Search for the cell housing the specified text and yield its (x, y) center coordinate. 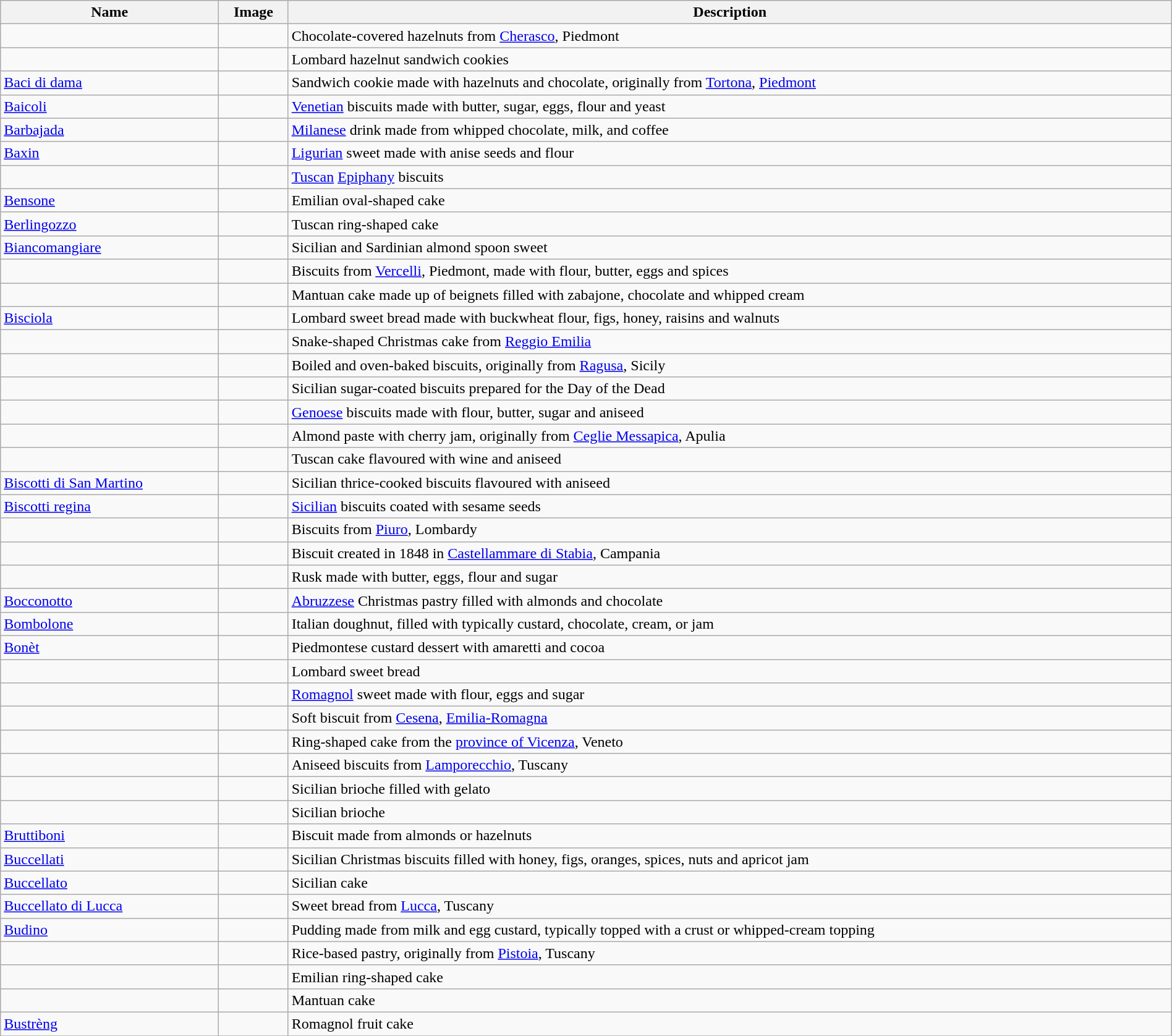
Bensone (110, 200)
Biscuits from Vercelli, Piedmont, made with flour, butter, eggs and spices (729, 271)
Rusk made with butter, eggs, flour and sugar (729, 577)
Baicoli (110, 106)
Piedmontese custard dessert with amaretti and cocoa (729, 647)
Italian doughnut, filled with typically custard, chocolate, cream, or jam (729, 624)
Buccellato di Lucca (110, 906)
Mantuan cake made up of beignets filled with zabajone, chocolate and whipped cream (729, 295)
Tuscan Epiphany biscuits (729, 177)
Sandwich cookie made with hazelnuts and chocolate, originally from Tortona, Piedmont (729, 83)
Lombard sweet bread made with buckwheat flour, figs, honey, raisins and walnuts (729, 318)
Chocolate-covered hazelnuts from Cherasco, Piedmont (729, 36)
Biancomangiare (110, 247)
Bisciola (110, 318)
Biscuit made from almonds or hazelnuts (729, 836)
Name (110, 12)
Baxin (110, 153)
Biscotti di San Martino (110, 483)
Mantuan cake (729, 1000)
Bonèt (110, 647)
Sicilian thrice-cooked biscuits flavoured with aniseed (729, 483)
Image (253, 12)
Berlingozzo (110, 224)
Sicilian sugar-coated biscuits prepared for the Day of the Dead (729, 389)
Barbajada (110, 130)
Bustrèng (110, 1024)
Sicilian brioche filled with gelato (729, 789)
Lombard sweet bread (729, 671)
Biscotti regina (110, 506)
Rice-based pastry, originally from Pistoia, Tuscany (729, 953)
Description (729, 12)
Baci di dama (110, 83)
Sicilian and Sardinian almond spoon sweet (729, 247)
Sicilian cake (729, 883)
Tuscan ring-shaped cake (729, 224)
Almond paste with cherry jam, originally from Ceglie Messapica, Apulia (729, 436)
Sicilian brioche (729, 812)
Tuscan cake flavoured with wine and aniseed (729, 459)
Buccellati (110, 859)
Biscuits from Piuro, Lombardy (729, 530)
Aniseed biscuits from Lamporecchio, Tuscany (729, 765)
Pudding made from milk and egg custard, typically topped with a crust or whipped-cream topping (729, 930)
Venetian biscuits made with butter, sugar, eggs, flour and yeast (729, 106)
Lombard hazelnut sandwich cookies (729, 59)
Ring-shaped cake from the province of Vicenza, Veneto (729, 742)
Buccellato (110, 883)
Boiled and oven-baked biscuits, originally from Ragusa, Sicily (729, 365)
Sicilian Christmas biscuits filled with honey, figs, oranges, spices, nuts and apricot jam (729, 859)
Abruzzese Christmas pastry filled with almonds and chocolate (729, 600)
Sweet bread from Lucca, Tuscany (729, 906)
Biscuit created in 1848 in Castellammare di Stabia, Campania (729, 553)
Bombolone (110, 624)
Romagnol fruit cake (729, 1024)
Budino (110, 930)
Ligurian sweet made with anise seeds and flour (729, 153)
Sicilian biscuits coated with sesame seeds (729, 506)
Romagnol sweet made with flour, eggs and sugar (729, 695)
Snake-shaped Christmas cake from Reggio Emilia (729, 342)
Emilian oval-shaped cake (729, 200)
Bruttiboni (110, 836)
Milanese drink made from whipped chocolate, milk, and coffee (729, 130)
Emilian ring-shaped cake (729, 977)
Bocconotto (110, 600)
Genoese biscuits made with flour, butter, sugar and aniseed (729, 412)
Soft biscuit from Cesena, Emilia-Romagna (729, 718)
